Find where the given text appears and provide that cell's center as (x, y) coordinate. 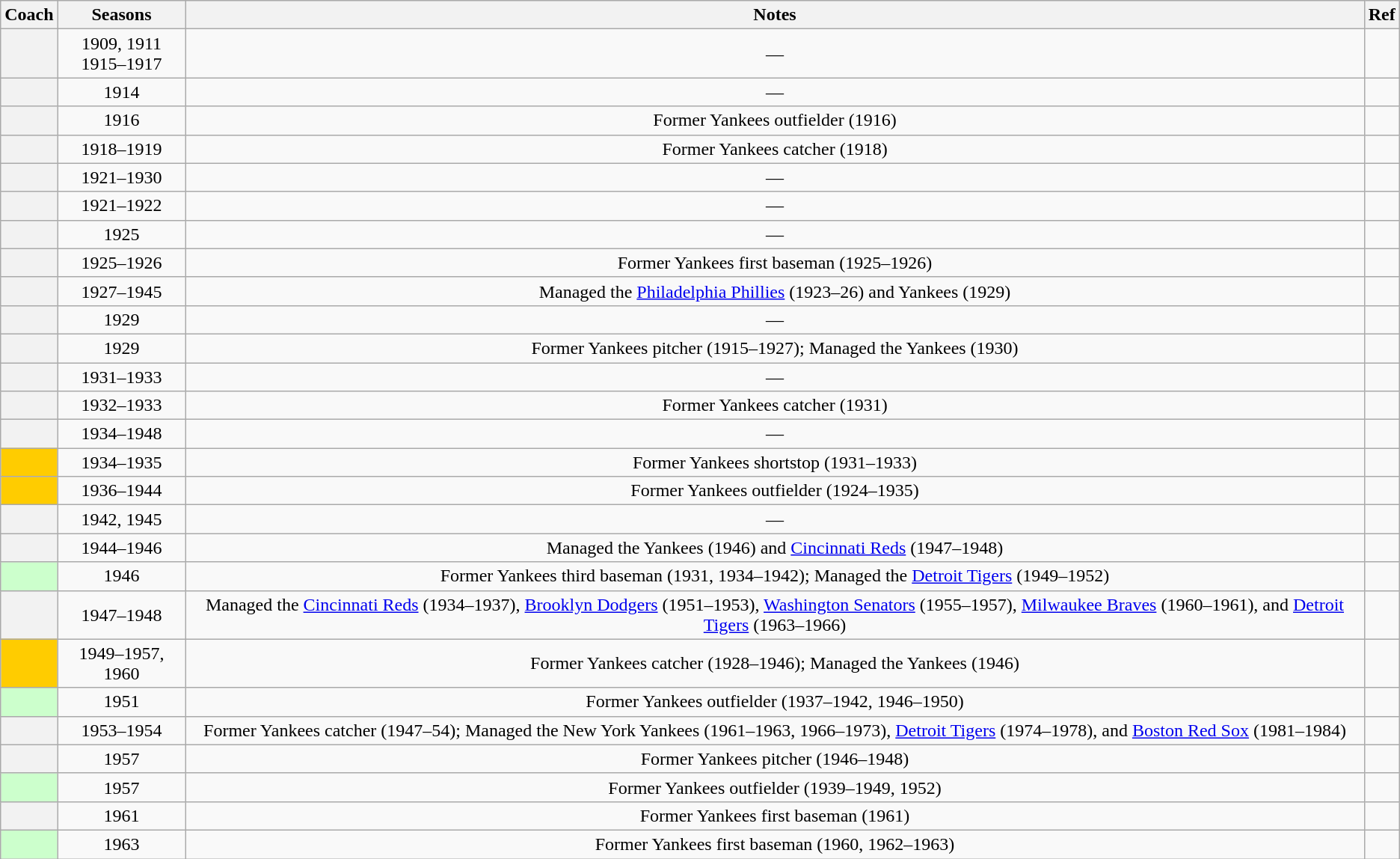
1925 (121, 234)
1942, 1945 (121, 519)
Seasons (121, 15)
Former Yankees third baseman (1931, 1934–1942); Managed the Detroit Tigers (1949–1952) (775, 576)
Ref (1382, 15)
Former Yankees first baseman (1961) (775, 816)
Managed the Yankees (1946) and Cincinnati Reds (1947–1948) (775, 548)
Former Yankees outfielder (1916) (775, 120)
1916 (121, 120)
Notes (775, 15)
Former Yankees pitcher (1915–1927); Managed the Yankees (1930) (775, 348)
1925–1926 (121, 263)
1947–1948 (121, 615)
Former Yankees catcher (1931) (775, 406)
Former Yankees catcher (1947–54); Managed the New York Yankees (1961–1963, 1966–1973), Detroit Tigers (1974–1978), and Boston Red Sox (1981–1984) (775, 730)
1934–1935 (121, 462)
Former Yankees outfielder (1939–1949, 1952) (775, 787)
Former Yankees first baseman (1960, 1962–1963) (775, 844)
Former Yankees catcher (1928–1946); Managed the Yankees (1946) (775, 663)
Coach (29, 15)
1932–1933 (121, 406)
1953–1954 (121, 730)
1961 (121, 816)
1944–1946 (121, 548)
Former Yankees shortstop (1931–1933) (775, 462)
1931–1933 (121, 376)
1946 (121, 576)
1914 (121, 92)
Former Yankees catcher (1918) (775, 149)
1909, 19111915–1917 (121, 54)
1936–1944 (121, 491)
Former Yankees pitcher (1946–1948) (775, 759)
1951 (121, 702)
Former Yankees first baseman (1925–1926) (775, 263)
1949–1957, 1960 (121, 663)
1921–1930 (121, 177)
1921–1922 (121, 206)
1918–1919 (121, 149)
Former Yankees outfielder (1924–1935) (775, 491)
1963 (121, 844)
Former Yankees outfielder (1937–1942, 1946–1950) (775, 702)
Managed the Philadelphia Phillies (1923–26) and Yankees (1929) (775, 291)
1927–1945 (121, 291)
1934–1948 (121, 434)
